Find where the given text appears and provide that cell's center as (x, y) coordinate. 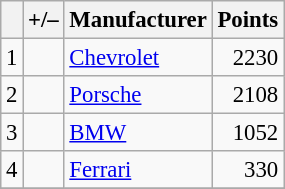
1 (12, 58)
2230 (248, 58)
2108 (248, 95)
1052 (248, 133)
Points (248, 20)
+/– (44, 20)
4 (12, 170)
3 (12, 133)
2 (12, 95)
Ferrari (138, 170)
Chevrolet (138, 58)
330 (248, 170)
Manufacturer (138, 20)
Porsche (138, 95)
BMW (138, 133)
